Locate the cell with the specified text and output its (X, Y) center coordinate. 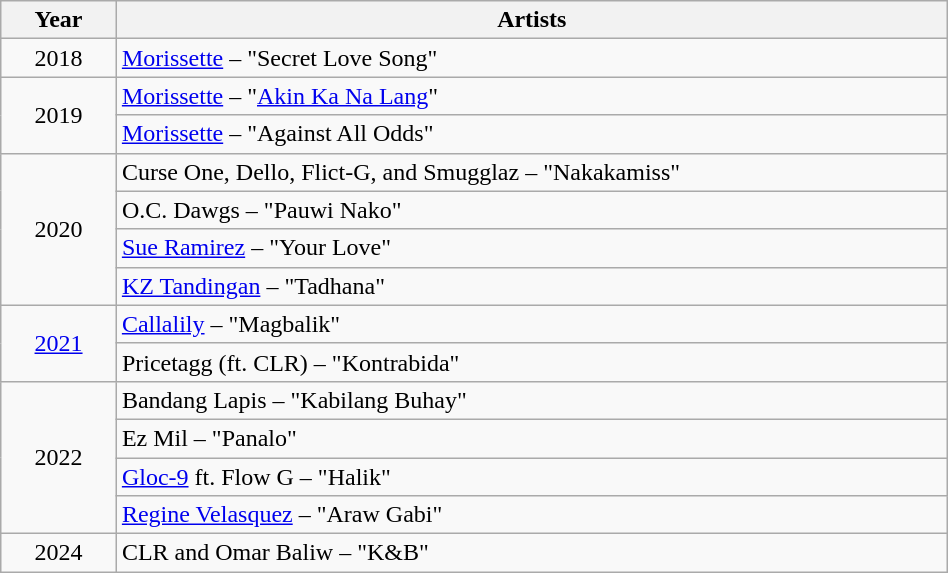
Ez Mil – "Panalo" (532, 438)
KZ Tandingan – "Tadhana" (532, 286)
Morissette – "Against All Odds" (532, 134)
Curse One, Dello, Flict-G, and Smugglaz – "Nakakamiss" (532, 172)
2024 (59, 553)
O.C. Dawgs – "Pauwi Nako" (532, 210)
2019 (59, 115)
Regine Velasquez – "Araw Gabi" (532, 515)
Morissette – "Secret Love Song" (532, 58)
Artists (532, 20)
2018 (59, 58)
Bandang Lapis – "Kabilang Buhay" (532, 400)
Pricetagg (ft. CLR) – "Kontrabida" (532, 362)
2020 (59, 229)
Sue Ramirez – "Your Love" (532, 248)
2022 (59, 457)
2021 (59, 343)
Callalily – "Magbalik" (532, 324)
CLR and Omar Baliw – "K&B" (532, 553)
Gloc-9 ft. Flow G – "Halik" (532, 477)
Morissette – "Akin Ka Na Lang" (532, 96)
Year (59, 20)
